Capture the cell that displays the provided text and extract its [x, y] central coordinate. 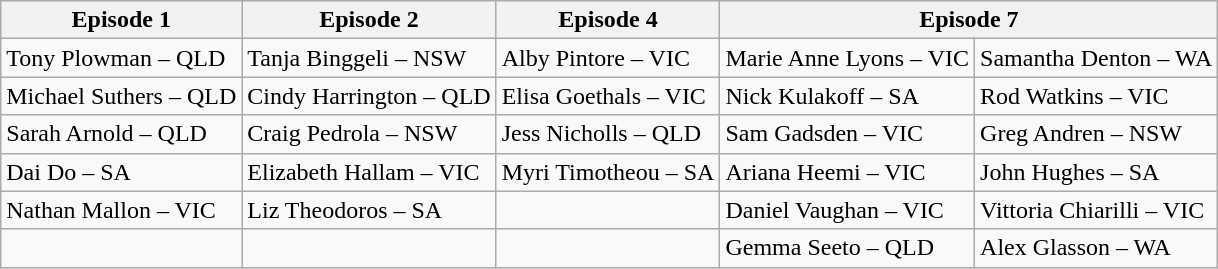
Tanja Binggeli – NSW [369, 58]
Vittoria Chiarilli – VIC [1096, 210]
Episode 2 [369, 20]
Michael Suthers – QLD [122, 96]
Dai Do – SA [122, 172]
John Hughes – SA [1096, 172]
Elisa Goethals – VIC [608, 96]
Myri Timotheou – SA [608, 172]
Episode 1 [122, 20]
Alby Pintore – VIC [608, 58]
Elizabeth Hallam – VIC [369, 172]
Gemma Seeto – QLD [848, 248]
Ariana Heemi – VIC [848, 172]
Greg Andren – NSW [1096, 134]
Cindy Harrington – QLD [369, 96]
Nathan Mallon – VIC [122, 210]
Jess Nicholls – QLD [608, 134]
Marie Anne Lyons – VIC [848, 58]
Nick Kulakoff – SA [848, 96]
Craig Pedrola – NSW [369, 134]
Episode 4 [608, 20]
Sarah Arnold – QLD [122, 134]
Rod Watkins – VIC [1096, 96]
Episode 7 [969, 20]
Liz Theodoros – SA [369, 210]
Alex Glasson – WA [1096, 248]
Samantha Denton – WA [1096, 58]
Tony Plowman – QLD [122, 58]
Sam Gadsden – VIC [848, 134]
Daniel Vaughan – VIC [848, 210]
